Identify which cell holds the provided text, then report its [X, Y] central coordinate. 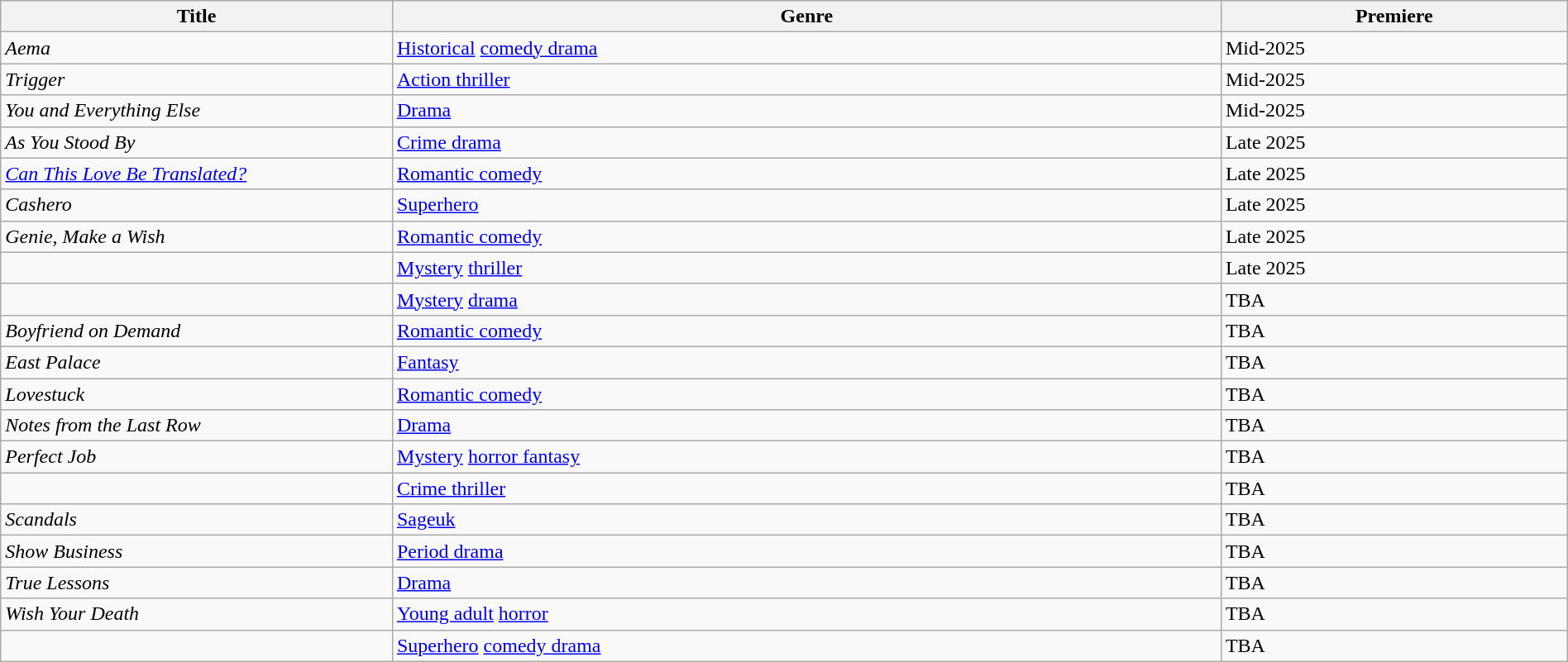
Sageuk [806, 520]
Aema [197, 48]
East Palace [197, 362]
Genre [806, 17]
Wish Your Death [197, 614]
Mystery thriller [806, 268]
Perfect Job [197, 457]
You and Everything Else [197, 111]
Superhero comedy drama [806, 645]
Can This Love Be Translated? [197, 174]
As You Stood By [197, 142]
Mystery horror fantasy [806, 457]
Action thriller [806, 79]
Notes from the Last Row [197, 426]
Genie, Make a Wish [197, 236]
Crime thriller [806, 488]
Mystery drama [806, 299]
Young adult horror [806, 614]
True Lessons [197, 583]
Trigger [197, 79]
Lovestuck [197, 394]
Title [197, 17]
Superhero [806, 205]
Crime drama [806, 142]
Fantasy [806, 362]
Boyfriend on Demand [197, 331]
Premiere [1394, 17]
Cashero [197, 205]
Period drama [806, 551]
Scandals [197, 520]
Historical comedy drama [806, 48]
Show Business [197, 551]
